Scan for the cell matching the given text and deliver its (x, y) coordinate at center. 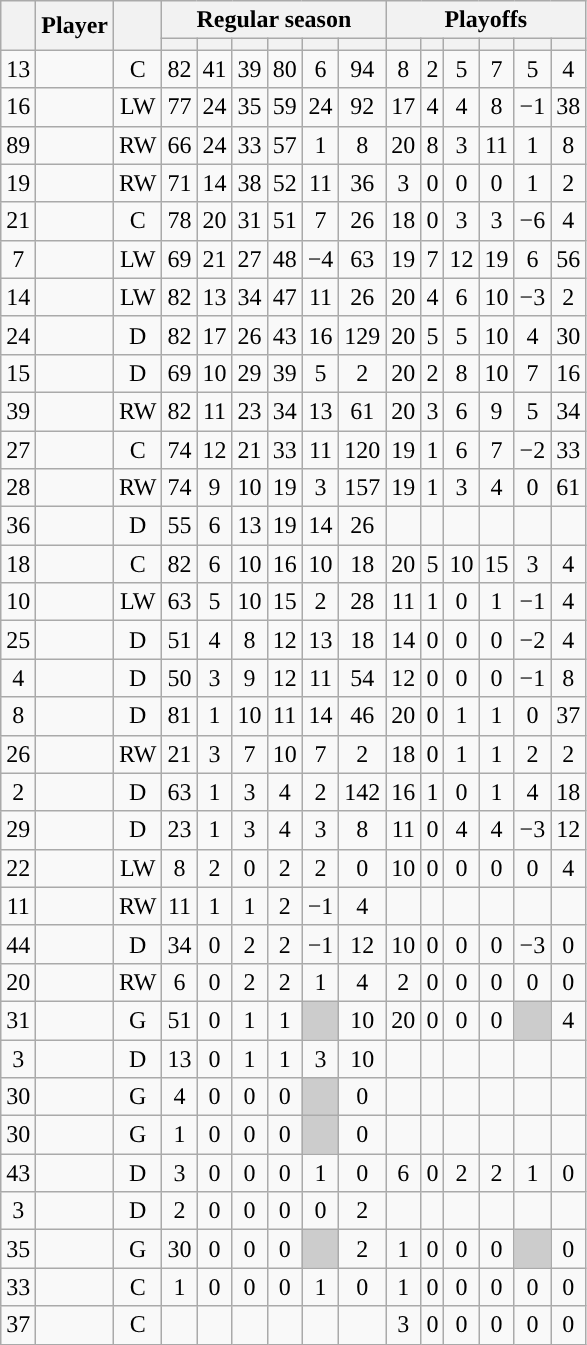
66 (180, 145)
59 (284, 107)
94 (362, 69)
89 (18, 145)
Regular season (274, 20)
47 (284, 297)
77 (180, 107)
71 (180, 183)
56 (568, 259)
25 (18, 640)
52 (284, 183)
Playoffs (486, 20)
80 (284, 69)
57 (284, 145)
Player (75, 26)
−6 (532, 221)
78 (180, 221)
54 (362, 678)
81 (180, 716)
129 (362, 335)
50 (180, 678)
92 (362, 107)
41 (214, 69)
46 (362, 716)
157 (362, 488)
142 (362, 792)
120 (362, 449)
48 (284, 259)
22 (18, 868)
44 (18, 944)
−4 (320, 259)
55 (180, 526)
